Provide the [X, Y] coordinate of the cell's center where the given text is located.  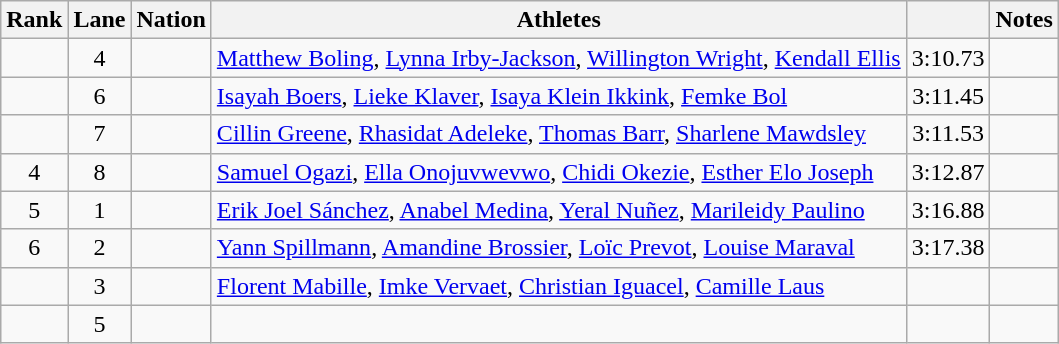
3:12.87 [948, 172]
3:17.38 [948, 248]
3:11.53 [948, 134]
Florent Mabille, Imke Vervaet, Christian Iguacel, Camille Laus [558, 286]
Lane [100, 20]
2 [100, 248]
3 [100, 286]
Athletes [558, 20]
Isayah Boers, Lieke Klaver, Isaya Klein Ikkink, Femke Bol [558, 96]
3:16.88 [948, 210]
8 [100, 172]
Samuel Ogazi, Ella Onojuvwevwo, Chidi Okezie, Esther Elo Joseph [558, 172]
Erik Joel Sánchez, Anabel Medina, Yeral Nuñez, Marileidy Paulino [558, 210]
Matthew Boling, Lynna Irby-Jackson, Willington Wright, Kendall Ellis [558, 58]
3:10.73 [948, 58]
3:11.45 [948, 96]
Yann Spillmann, Amandine Brossier, Loïc Prevot, Louise Maraval [558, 248]
Notes [1024, 20]
Cillin Greene, Rhasidat Adeleke, Thomas Barr, Sharlene Mawdsley [558, 134]
1 [100, 210]
Nation [171, 20]
Rank [34, 20]
7 [100, 134]
